Search for the cell housing the specified text and yield its [x, y] center coordinate. 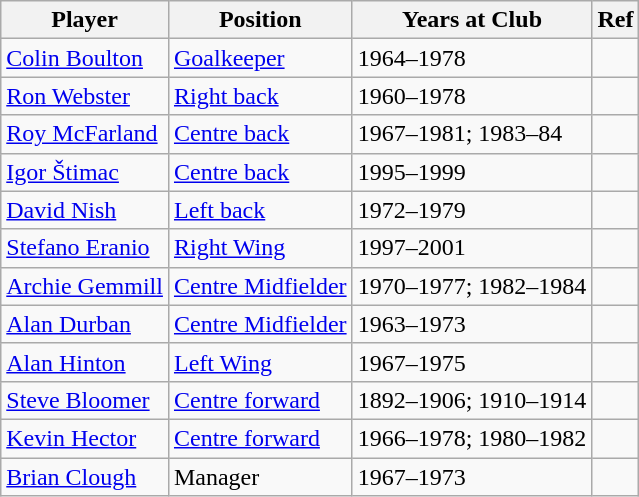
1963–1973 [472, 324]
1966–1978; 1980–1982 [472, 438]
1972–1979 [472, 210]
Left back [260, 210]
Alan Hinton [85, 362]
Right back [260, 96]
Manager [260, 477]
Position [260, 20]
1964–1978 [472, 58]
1995–1999 [472, 172]
Igor Štimac [85, 172]
Years at Club [472, 20]
Kevin Hector [85, 438]
Archie Gemmill [85, 286]
1970–1977; 1982–1984 [472, 286]
1967–1975 [472, 362]
1997–2001 [472, 248]
Stefano Eranio [85, 248]
1967–1981; 1983–84 [472, 134]
Left Wing [260, 362]
Alan Durban [85, 324]
Right Wing [260, 248]
Ref [616, 20]
1967–1973 [472, 477]
Player [85, 20]
Colin Boulton [85, 58]
David Nish [85, 210]
Ron Webster [85, 96]
Brian Clough [85, 477]
Goalkeeper [260, 58]
1960–1978 [472, 96]
Roy McFarland [85, 134]
Steve Bloomer [85, 400]
1892–1906; 1910–1914 [472, 400]
